Pinpoint the cell where the given text exists, returning its (X, Y) midpoint coordinate. 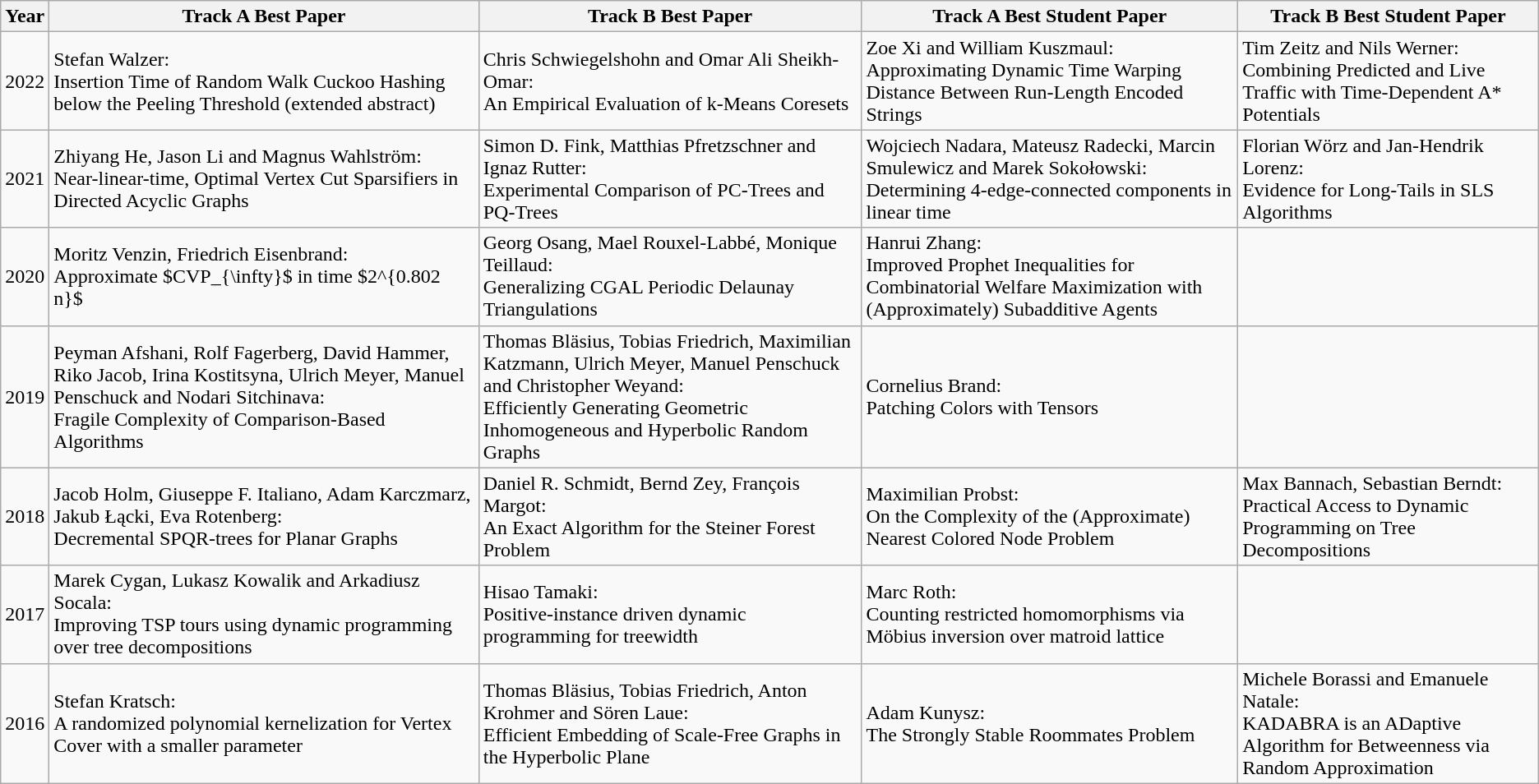
Stefan Kratsch:A randomized polynomial kernelization for Vertex Cover with a smaller parameter (264, 723)
Track A Best Paper (264, 16)
Max Bannach, Sebastian Berndt:Practical Access to Dynamic Programming on Tree Decompositions (1389, 516)
Stefan Walzer:Insertion Time of Random Walk Cuckoo Hashing below the Peeling Threshold (extended abstract) (264, 81)
Thomas Bläsius, Tobias Friedrich, Anton Krohmer and Sören Laue:Efficient Embedding of Scale-Free Graphs in the Hyperbolic Plane (670, 723)
2017 (25, 615)
Zhiyang He, Jason Li and Magnus Wahlström:Near-linear-time, Optimal Vertex Cut Sparsifiers in Directed Acyclic Graphs (264, 179)
Wojciech Nadara, Mateusz Radecki, Marcin Smulewicz and Marek Sokołowski:Determining 4-edge-connected components in linear time (1050, 179)
2019 (25, 396)
Tim Zeitz and Nils Werner:Combining Predicted and Live Traffic with Time-Dependent A* Potentials (1389, 81)
Hanrui Zhang:Improved Prophet Inequalities for Combinatorial Welfare Maximization with (Approximately) Subadditive Agents (1050, 276)
Track A Best Student Paper (1050, 16)
2022 (25, 81)
2020 (25, 276)
2021 (25, 179)
2016 (25, 723)
Adam Kunysz:The Strongly Stable Roommates Problem (1050, 723)
Track B Best Paper (670, 16)
Cornelius Brand:Patching Colors with Tensors (1050, 396)
2018 (25, 516)
Maximilian Probst:On the Complexity of the (Approximate) Nearest Colored Node Problem (1050, 516)
Marek Cygan, Lukasz Kowalik and Arkadiusz Socala:Improving TSP tours using dynamic programming over tree decompositions (264, 615)
Hisao Tamaki:Positive-instance driven dynamic programming for treewidth (670, 615)
Chris Schwiegelshohn and Omar Ali Sheikh-Omar:An Empirical Evaluation of k-Means Coresets (670, 81)
Jacob Holm, Giuseppe F. Italiano, Adam Karczmarz, Jakub Łącki, Eva Rotenberg:Decremental SPQR-trees for Planar Graphs (264, 516)
Year (25, 16)
Zoe Xi and William Kuszmaul:Approximating Dynamic Time Warping Distance Between Run-Length Encoded Strings (1050, 81)
Moritz Venzin, Friedrich Eisenbrand:Approximate $CVP_{\infty}$ in time $2^{0.802 n}$ (264, 276)
Michele Borassi and Emanuele Natale:KADABRA is an ADaptive Algorithm for Betweenness via Random Approximation (1389, 723)
Florian Wörz and Jan-Hendrik Lorenz:Evidence for Long-Tails in SLS Algorithms (1389, 179)
Daniel R. Schmidt, Bernd Zey, François Margot:An Exact Algorithm for the Steiner Forest Problem (670, 516)
Georg Osang, Mael Rouxel-Labbé, Monique Teillaud:Generalizing CGAL Periodic Delaunay Triangulations (670, 276)
Simon D. Fink, Matthias Pfretzschner and Ignaz Rutter:Experimental Comparison of PC-Trees and PQ-Trees (670, 179)
Marc Roth:Counting restricted homomorphisms via Möbius inversion over matroid lattice (1050, 615)
Track B Best Student Paper (1389, 16)
